Find where the given text appears and provide that cell's center as [X, Y] coordinate. 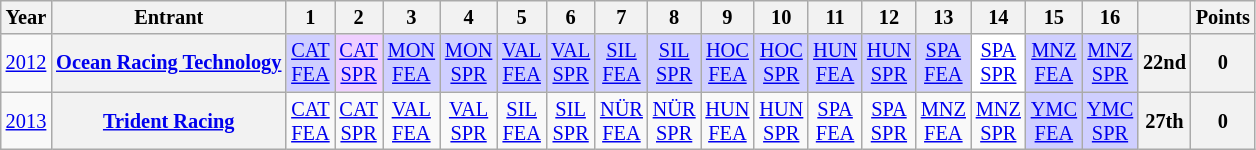
Entrant [168, 17]
3 [412, 17]
5 [522, 17]
2 [358, 17]
22nd [1164, 63]
27th [1164, 121]
8 [674, 17]
11 [835, 17]
13 [944, 17]
16 [1110, 17]
9 [727, 17]
HOCFEA [727, 63]
12 [889, 17]
YMCFEA [1054, 121]
10 [781, 17]
2013 [26, 121]
1 [310, 17]
4 [468, 17]
7 [622, 17]
Trident Racing [168, 121]
Ocean Racing Technology [168, 63]
Points [1223, 17]
Year [26, 17]
6 [570, 17]
2012 [26, 63]
YMCSPR [1110, 121]
HOCSPR [781, 63]
NÜRSPR [674, 121]
MONFEA [412, 63]
MONSPR [468, 63]
NÜRFEA [622, 121]
15 [1054, 17]
14 [998, 17]
